Capture the cell that displays the provided text and extract its [X, Y] central coordinate. 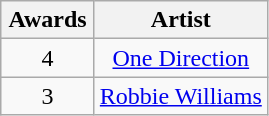
3 [48, 96]
4 [48, 58]
Awards [48, 20]
One Direction [180, 58]
Robbie Williams [180, 96]
Artist [180, 20]
